For the text-containing cell, return its midpoint in (X, Y) coordinate format. 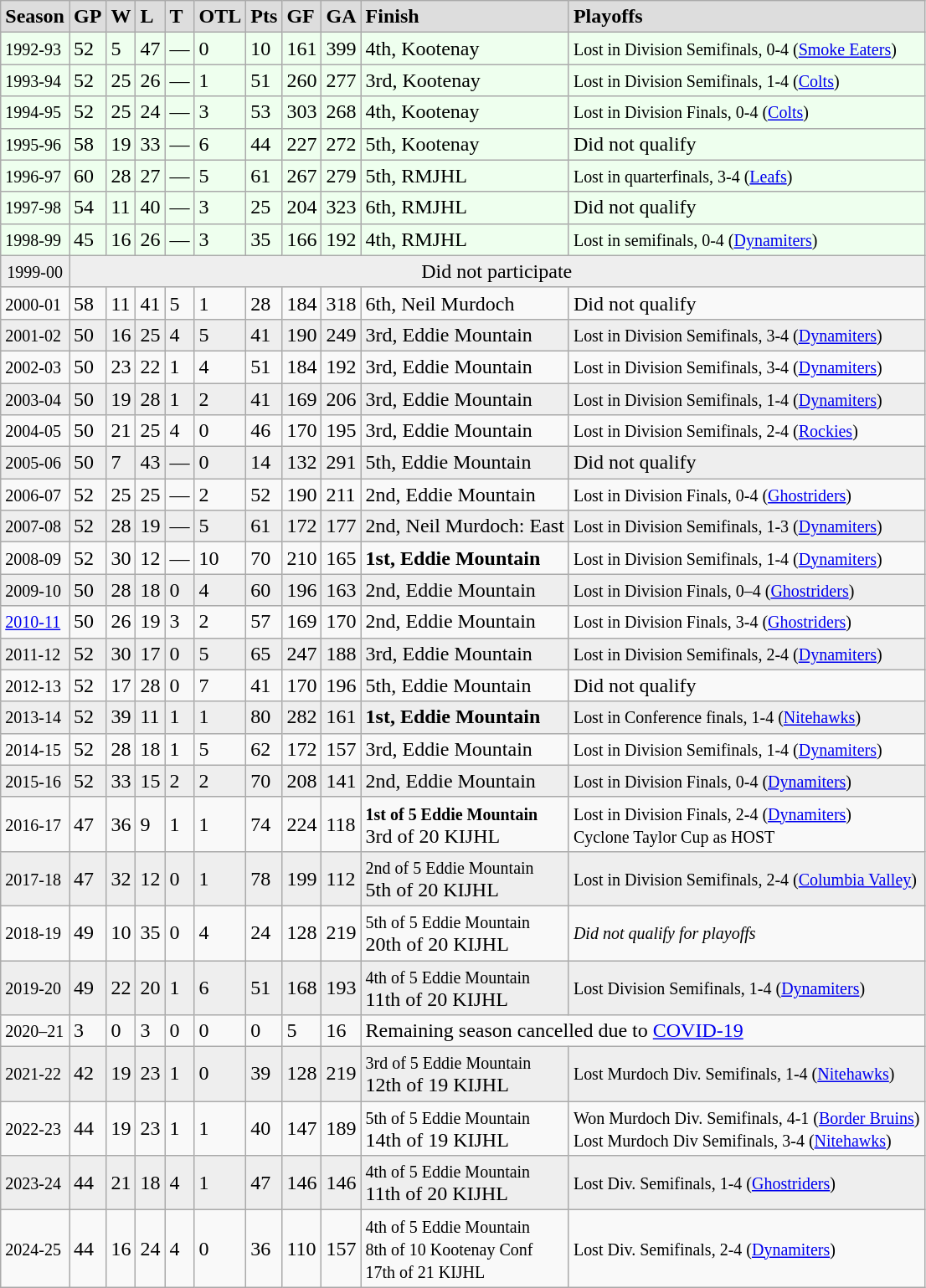
54 (87, 208)
Remaining season cancelled due to COVID-19 (643, 1031)
247 (301, 654)
42 (87, 1075)
2016-17 (35, 824)
1996-97 (35, 176)
3rd, Kootenay (465, 80)
Lost in Division Semifinals, 2-4 (Rockies) (747, 431)
1992-93 (35, 49)
Lost in Division Semifinals, 0-4 (Smoke Eaters) (747, 49)
32 (121, 879)
112 (342, 879)
193 (342, 988)
399 (342, 49)
211 (342, 495)
14 (265, 463)
188 (342, 654)
189 (342, 1128)
Lost in Division Semifinals, 1-4 (Colts) (747, 80)
2024-25 (35, 1249)
5th, Kootenay (465, 144)
46 (265, 431)
2011-12 (35, 654)
1st of 5 Eddie Mountain3rd of 20 KIJHL (465, 824)
268 (342, 112)
2004-05 (35, 431)
2018-19 (35, 932)
15 (151, 781)
2008-09 (35, 558)
Lost in Division Finals, 2-4 (Dynamiters)Cyclone Taylor Cup as HOST (747, 824)
GP (87, 17)
Did not participate (496, 271)
62 (265, 749)
165 (342, 558)
Lost in semifinals, 0-4 (Dynamiters) (747, 239)
4th of 5 Eddie Mountain8th of 10 Kootenay Conf 17th of 21 KIJHL (465, 1249)
T (179, 17)
2010-11 (35, 622)
2002-03 (35, 367)
2015-16 (35, 781)
2nd, Neil Murdoch: East (465, 526)
4th, RMJHL (465, 239)
57 (265, 622)
78 (265, 879)
318 (342, 303)
227 (301, 144)
Lost in Conference finals, 1-4 (Nitehawks) (747, 717)
Lost in Division Finals, 0-4 (Dynamiters) (747, 781)
141 (342, 781)
Pts (265, 17)
Lost in quarterfinals, 3-4 (Leafs) (747, 176)
249 (342, 335)
267 (301, 176)
2020–21 (35, 1031)
74 (265, 824)
Lost in Division Finals, 0–4 (Ghostriders) (747, 590)
1993-94 (35, 80)
Playoffs (747, 17)
1994-95 (35, 112)
2023-24 (35, 1183)
27 (151, 176)
2001-02 (35, 335)
2000-01 (35, 303)
Lost Division Semifinals, 1-4 (Dynamiters) (747, 988)
5th of 5 Eddie Mountain20th of 20 KIJHL (465, 932)
80 (265, 717)
Finish (465, 17)
260 (301, 80)
2006-07 (35, 495)
2021-22 (35, 1075)
Season (35, 17)
Lost in Division Semifinals, 1-3 (Dynamiters) (747, 526)
195 (342, 431)
43 (151, 463)
2009-10 (35, 590)
5th of 5 Eddie Mountain14th of 19 KIJHL (465, 1128)
Won Murdoch Div. Semifinals, 4-1 (Border Bruins)Lost Murdoch Div Semifinals, 3-4 (Nitehawks) (747, 1128)
3rd of 5 Eddie Mountain12th of 19 KIJHL (465, 1075)
282 (301, 717)
118 (342, 824)
210 (301, 558)
OTL (220, 17)
1997-98 (35, 208)
204 (301, 208)
163 (342, 590)
2012-13 (35, 685)
GA (342, 17)
199 (301, 879)
9 (151, 824)
2005-06 (35, 463)
Lost Murdoch Div. Semifinals, 1-4 (Nitehawks) (747, 1075)
224 (301, 824)
1995-96 (35, 144)
166 (301, 239)
323 (342, 208)
272 (342, 144)
Lost in Division Finals, 3-4 (Ghostriders) (747, 622)
5th, RMJHL (465, 176)
65 (265, 654)
L (151, 17)
168 (301, 988)
Did not qualify for playoffs (747, 932)
6th, RMJHL (465, 208)
147 (301, 1128)
2013-14 (35, 717)
177 (342, 526)
Lost in Division Semifinals, 2-4 (Columbia Valley) (747, 879)
303 (301, 112)
291 (342, 463)
2022-23 (35, 1128)
Lost in Division Finals, 0-4 (Colts) (747, 112)
1998-99 (35, 239)
277 (342, 80)
53 (265, 112)
2nd of 5 Eddie Mountain5th of 20 KIJHL (465, 879)
Lost in Division Semifinals, 2-4 (Dynamiters) (747, 654)
208 (301, 781)
1999-00 (35, 271)
2003-04 (35, 399)
279 (342, 176)
2014-15 (35, 749)
Lost Div. Semifinals, 1-4 (Ghostriders) (747, 1183)
2017-18 (35, 879)
Lost Div. Semifinals, 2-4 (Dynamiters) (747, 1249)
Lost in Division Finals, 0-4 (Ghostriders) (747, 495)
W (121, 17)
2007-08 (35, 526)
45 (87, 239)
6th, Neil Murdoch (465, 303)
2019-20 (35, 988)
GF (301, 17)
20 (151, 988)
132 (301, 463)
206 (342, 399)
110 (301, 1249)
